Capture the cell that displays the provided text and extract its (X, Y) central coordinate. 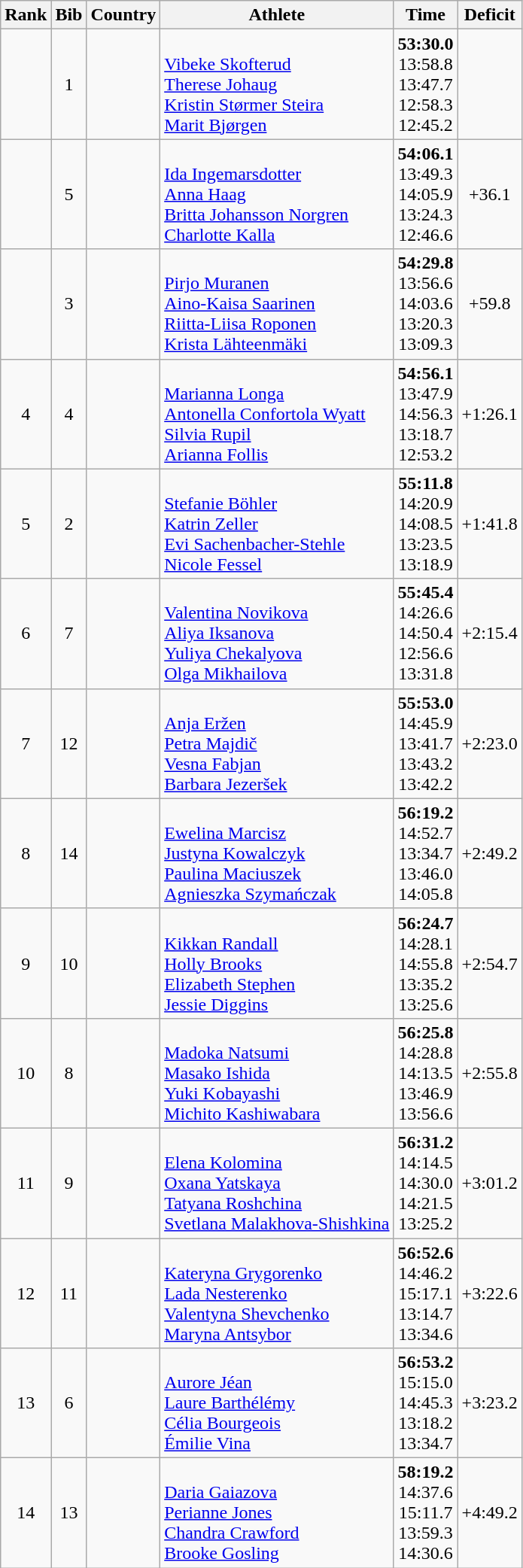
Daria GaiazovaPerianne JonesChandra CrawfordBrooke Gosling (277, 1513)
Ewelina MarciszJustyna KowalczykPaulina MaciuszekAgnieszka Szymańczak (277, 853)
Vibeke SkofterudTherese JohaugKristin Størmer SteiraMarit Bjørgen (277, 84)
55:53.014:45.913:41.713:43.213:42.2 (426, 743)
Deficit (489, 15)
Madoka NatsumiMasako IshidaYuki KobayashiMichito Kashiwabara (277, 1073)
53:30.013:58.813:47.712:58.312:45.2 (426, 84)
+2:55.8 (489, 1073)
+3:23.2 (489, 1403)
56:19.214:52.713:34.713:46.014:05.8 (426, 853)
+1:41.8 (489, 524)
Kateryna GrygorenkoLada NesterenkoValentyna ShevchenkoMaryna Antsybor (277, 1293)
56:52.614:46.215:17.113:14.713:34.6 (426, 1293)
Athlete (277, 15)
54:56.113:47.914:56.313:18.712:53.2 (426, 414)
Anja ErženPetra MajdičVesna FabjanBarbara Jezeršek (277, 743)
55:45.414:26.614:50.412:56.613:31.8 (426, 634)
56:24.714:28.114:55.813:35.213:25.6 (426, 963)
Bib (69, 15)
+4:49.2 (489, 1513)
55:11.814:20.914:08.513:23.513:18.9 (426, 524)
Kikkan RandallHolly BrooksElizabeth StephenJessie Diggins (277, 963)
Rank (26, 15)
+2:15.4 (489, 634)
+2:49.2 (489, 853)
Valentina NovikovaAliya IksanovaYuliya ChekalyovaOlga Mikhailova (277, 634)
Ida IngemarsdotterAnna HaagBritta Johansson NorgrenCharlotte Kalla (277, 194)
+59.8 (489, 304)
Time (426, 15)
3 (69, 304)
+1:26.1 (489, 414)
56:25.814:28.814:13.513:46.913:56.6 (426, 1073)
54:29.813:56.614:03.613:20.313:09.3 (426, 304)
Pirjo MuranenAino-Kaisa SaarinenRiitta-Liisa RoponenKrista Lähteenmäki (277, 304)
56:31.214:14.514:30.014:21.513:25.2 (426, 1183)
Elena KolominaOxana YatskayaTatyana RoshchinaSvetlana Malakhova-Shishkina (277, 1183)
54:06.113:49.314:05.913:24.312:46.6 (426, 194)
1 (69, 84)
+3:22.6 (489, 1293)
56:53.215:15.014:45.313:18.213:34.7 (426, 1403)
Marianna LongaAntonella Confortola WyattSilvia RupilArianna Follis (277, 414)
Stefanie BöhlerKatrin ZellerEvi Sachenbacher-StehleNicole Fessel (277, 524)
+36.1 (489, 194)
2 (69, 524)
+2:23.0 (489, 743)
Aurore JéanLaure BarthélémyCélia BourgeoisÉmilie Vina (277, 1403)
+3:01.2 (489, 1183)
Country (123, 15)
+2:54.7 (489, 963)
58:19.214:37.615:11.713:59.314:30.6 (426, 1513)
